Locate the cell with the specified text and output its [X, Y] center coordinate. 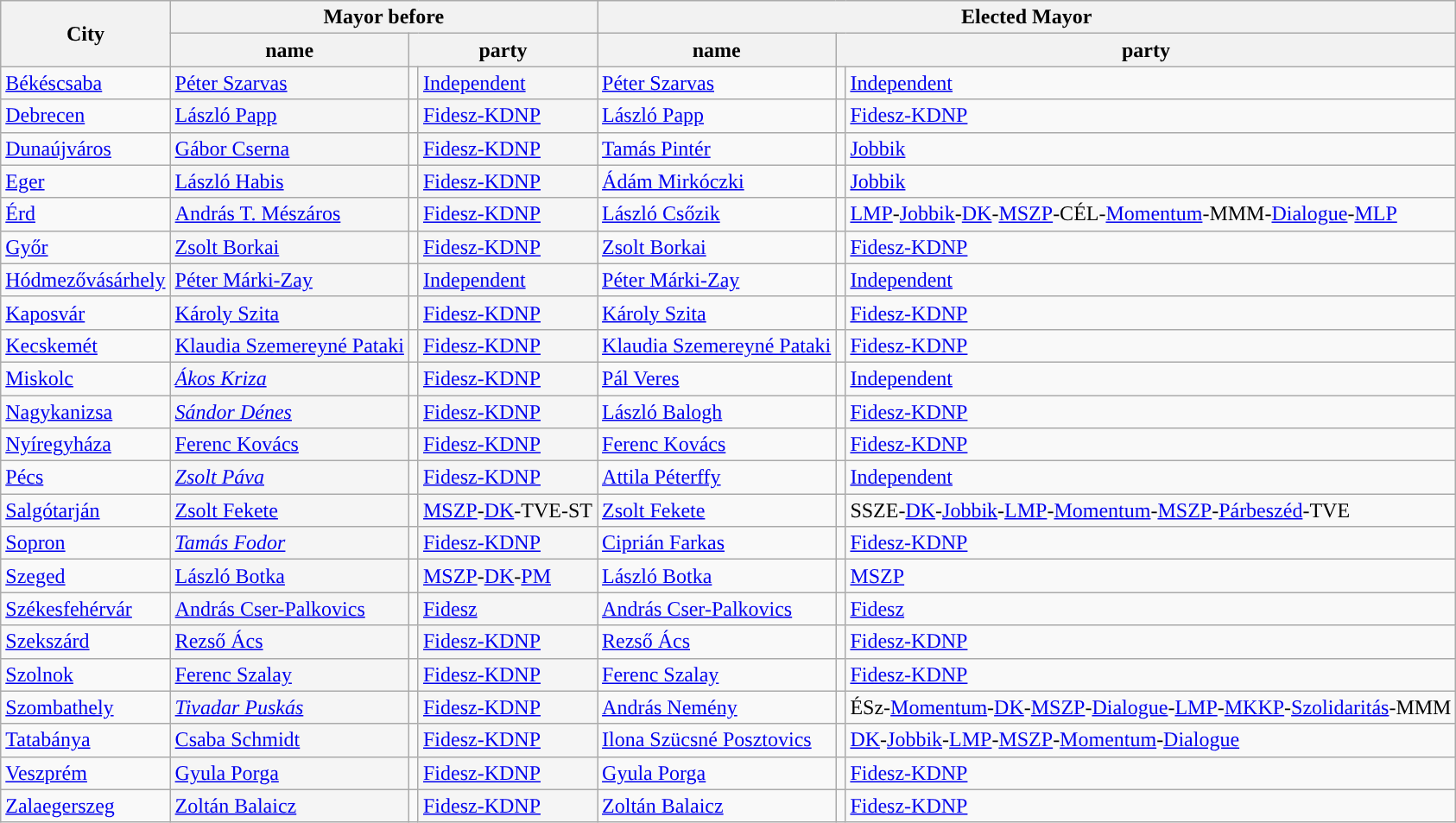
Gábor Cserna [289, 149]
Ákos Kriza [289, 378]
Sándor Dénes [289, 412]
MSZP-DK-TVE-ST [508, 510]
Csaba Schmidt [289, 740]
Ádám Mirkóczki [717, 181]
MSZP-DK-PM [508, 576]
Pál Veres [717, 378]
Nyíregyháza [85, 445]
László Habis [289, 181]
Szekszárd [85, 642]
Tatabánya [85, 740]
Nagykanizsa [85, 412]
Veszprém [85, 773]
Sopron [85, 543]
Kaposvár [85, 313]
Eger [85, 181]
Tamás Fodor [289, 543]
LMP-Jobbik-DK-MSZP-CÉL-Momentum-MMM-Dialogue-MLP [1150, 214]
Hódmezővásárhely [85, 280]
Debrecen [85, 116]
DK-Jobbik-LMP-MSZP-Momentum-Dialogue [1150, 740]
Miskolc [85, 378]
Békéscsaba [85, 83]
Pécs [85, 478]
Ilona Szücsné Posztovics [717, 740]
Tivadar Puskás [289, 707]
András Nemény [717, 707]
Zalaegerszeg [85, 806]
Ciprián Farkas [717, 543]
Tamás Pintér [717, 149]
Szombathely [85, 707]
SSZE-DK-Jobbik-LMP-Momentum-MSZP-Párbeszéd-TVE [1150, 510]
Kecskemét [85, 345]
Elected Mayor [1027, 17]
MSZP [1150, 576]
Szeged [85, 576]
Zsolt Páva [289, 478]
Székesfehérvár [85, 609]
City [85, 34]
Szolnok [85, 674]
ÉSz-Momentum-DK-MSZP-Dialogue-LMP-MKKP-Szolidaritás-MMM [1150, 707]
Attila Péterffy [717, 478]
Győr [85, 247]
Salgótarján [85, 510]
László Csőzik [717, 214]
András T. Mészáros [289, 214]
László Balogh [717, 412]
Érd [85, 214]
Mayor before [383, 17]
Dunaújváros [85, 149]
